Output the (X, Y) coordinate of the center of the cell containing the given text.  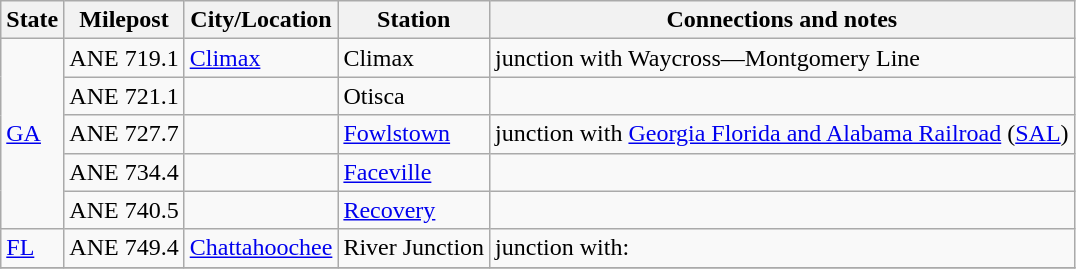
junction with Waycross—Montgomery Line (782, 58)
Connections and notes (782, 20)
Station (414, 20)
Chattahoochee (261, 248)
ANE 727.7 (124, 134)
FL (32, 248)
City/Location (261, 20)
ANE 734.4 (124, 172)
ANE 740.5 (124, 210)
Otisca (414, 96)
State (32, 20)
Milepost (124, 20)
ANE 749.4 (124, 248)
Recovery (414, 210)
junction with: (782, 248)
ANE 719.1 (124, 58)
Faceville (414, 172)
junction with Georgia Florida and Alabama Railroad (SAL) (782, 134)
GA (32, 134)
River Junction (414, 248)
Fowlstown (414, 134)
ANE 721.1 (124, 96)
